Extract the [X, Y] coordinate from the center of the cell holding the provided text.  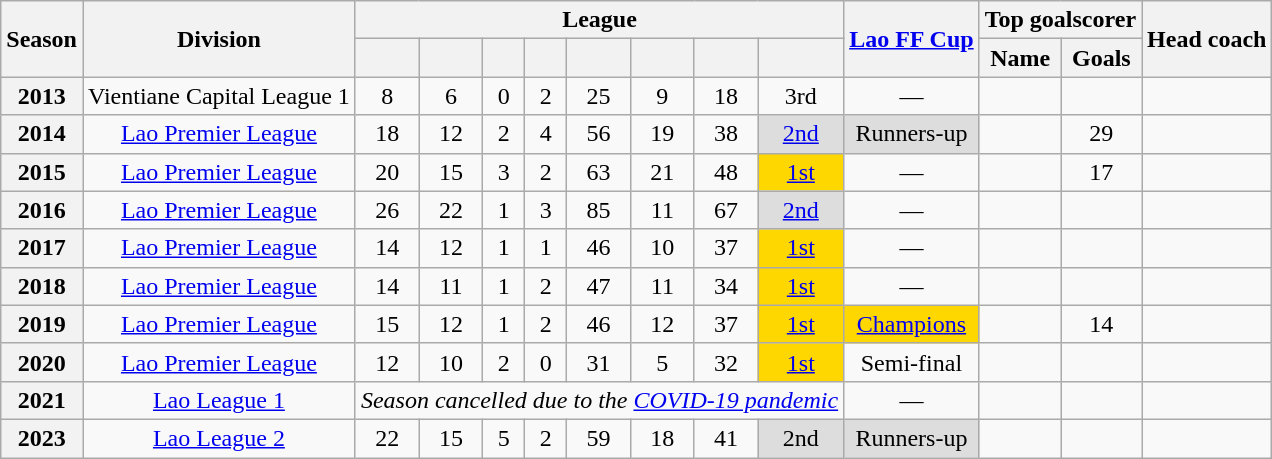
85 [599, 210]
Vientiane Capital League 1 [218, 96]
47 [599, 286]
Goals [1101, 58]
2013 [42, 96]
Season [42, 39]
9 [662, 96]
Lao League 2 [218, 438]
41 [726, 438]
8 [387, 96]
26 [387, 210]
Semi-final [912, 362]
29 [1101, 134]
2018 [42, 286]
6 [451, 96]
Top goalscorer [1060, 20]
2023 [42, 438]
56 [599, 134]
21 [662, 172]
2020 [42, 362]
Name [1020, 58]
3rd [801, 96]
League [599, 20]
34 [726, 286]
25 [599, 96]
48 [726, 172]
32 [726, 362]
4 [546, 134]
59 [599, 438]
Division [218, 39]
2015 [42, 172]
2016 [42, 210]
20 [387, 172]
2021 [42, 400]
2019 [42, 324]
Lao League 1 [218, 400]
38 [726, 134]
2017 [42, 248]
19 [662, 134]
Head coach [1207, 39]
Season cancelled due to the COVID-19 pandemic [599, 400]
2014 [42, 134]
17 [1101, 172]
Lao FF Cup [912, 39]
31 [599, 362]
Champions [912, 324]
67 [726, 210]
63 [599, 172]
